Scan for the cell matching the given text and deliver its [X, Y] coordinate at center. 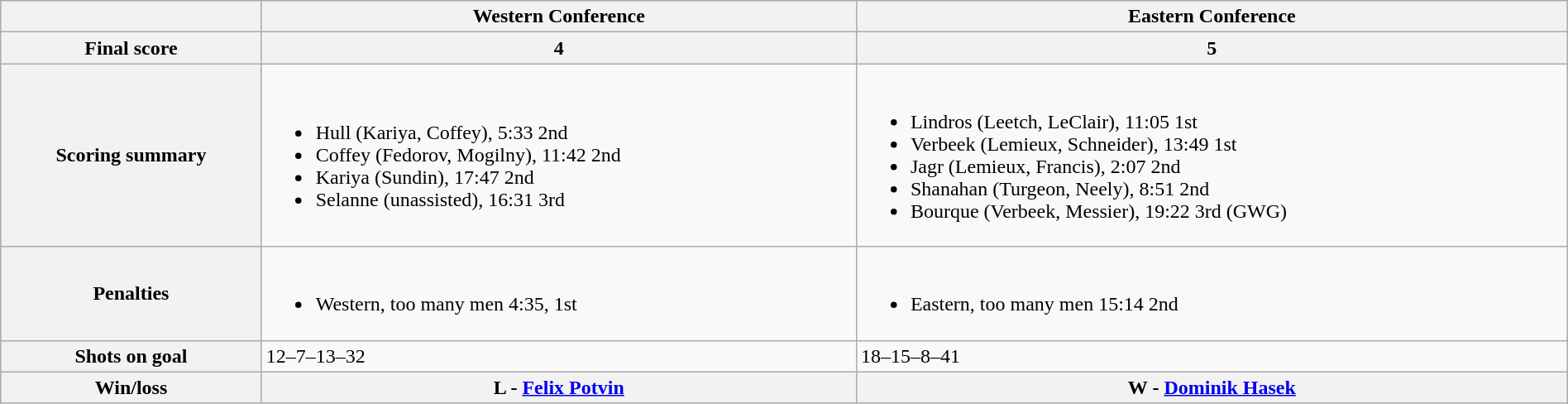
L - Felix Potvin [559, 387]
Western, too many men 4:35, 1st [559, 293]
Final score [131, 48]
Eastern Conference [1212, 17]
Penalties [131, 293]
4 [559, 48]
Shots on goal [131, 356]
Scoring summary [131, 156]
Hull (Kariya, Coffey), 5:33 2ndCoffey (Fedorov, Mogilny), 11:42 2ndKariya (Sundin), 17:47 2ndSelanne (unassisted), 16:31 3rd [559, 156]
W - Dominik Hasek [1212, 387]
12–7–13–32 [559, 356]
Eastern, too many men 15:14 2nd [1212, 293]
Western Conference [559, 17]
5 [1212, 48]
18–15–8–41 [1212, 356]
Win/loss [131, 387]
